From the cell containing the given text, extract its center point as [x, y] coordinate. 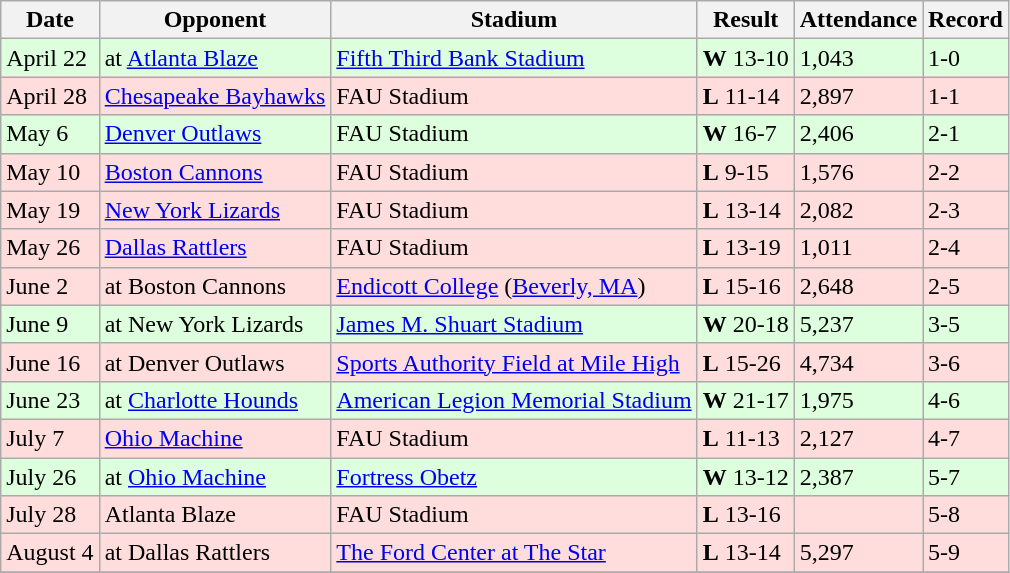
at Charlotte Hounds [215, 400]
Result [746, 20]
L 13-16 [746, 515]
Record [966, 20]
Sports Authority Field at Mile High [514, 362]
June 9 [50, 324]
at New York Lizards [215, 324]
W 21-17 [746, 400]
May 6 [50, 134]
Opponent [215, 20]
5-9 [966, 553]
July 26 [50, 477]
April 28 [50, 96]
2,387 [858, 477]
April 22 [50, 58]
Dallas Rattlers [215, 248]
4,734 [858, 362]
at Dallas Rattlers [215, 553]
Boston Cannons [215, 172]
New York Lizards [215, 210]
Denver Outlaws [215, 134]
2,082 [858, 210]
Attendance [858, 20]
1-0 [966, 58]
2-3 [966, 210]
July 28 [50, 515]
The Ford Center at The Star [514, 553]
1,576 [858, 172]
4-6 [966, 400]
5,237 [858, 324]
1,975 [858, 400]
4-7 [966, 438]
L 15-16 [746, 286]
Fortress Obetz [514, 477]
2-2 [966, 172]
Endicott College (Beverly, MA) [514, 286]
W 20-18 [746, 324]
May 26 [50, 248]
2,127 [858, 438]
Atlanta Blaze [215, 515]
5-8 [966, 515]
Stadium [514, 20]
at Boston Cannons [215, 286]
at Atlanta Blaze [215, 58]
L 11-14 [746, 96]
2,897 [858, 96]
Chesapeake Bayhawks [215, 96]
2-1 [966, 134]
June 23 [50, 400]
July 7 [50, 438]
May 10 [50, 172]
5-7 [966, 477]
American Legion Memorial Stadium [514, 400]
June 2 [50, 286]
L 13-19 [746, 248]
1,043 [858, 58]
2-4 [966, 248]
at Ohio Machine [215, 477]
2-5 [966, 286]
2,648 [858, 286]
L 11-13 [746, 438]
W 13-10 [746, 58]
3-5 [966, 324]
Date [50, 20]
W 16-7 [746, 134]
L 9-15 [746, 172]
Ohio Machine [215, 438]
W 13-12 [746, 477]
August 4 [50, 553]
2,406 [858, 134]
3-6 [966, 362]
James M. Shuart Stadium [514, 324]
June 16 [50, 362]
at Denver Outlaws [215, 362]
May 19 [50, 210]
Fifth Third Bank Stadium [514, 58]
5,297 [858, 553]
L 15-26 [746, 362]
1,011 [858, 248]
1-1 [966, 96]
